Search for the cell housing the specified text and yield its [X, Y] center coordinate. 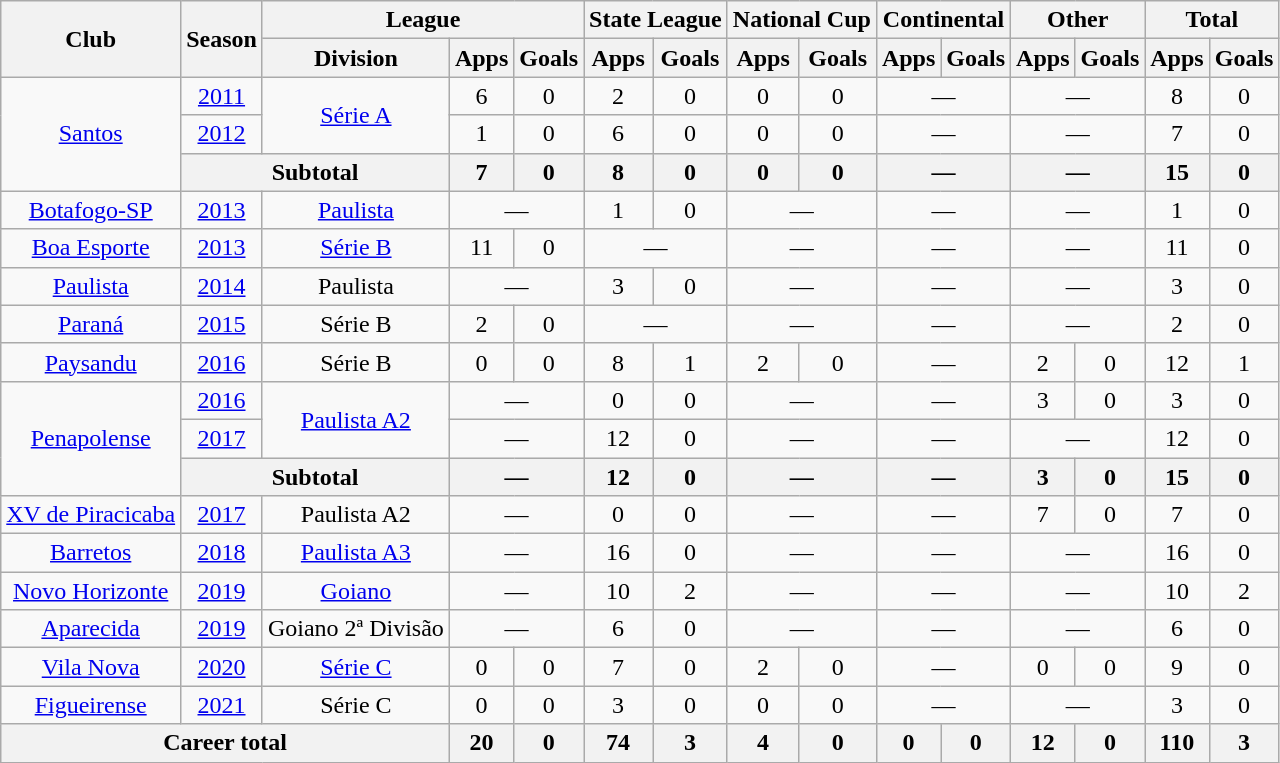
2020 [222, 667]
2011 [222, 96]
Paraná [91, 324]
Novo Horizonte [91, 591]
Club [91, 39]
National Cup [802, 20]
4 [763, 743]
Career total [226, 743]
Santos [91, 134]
League [422, 20]
20 [481, 743]
Other [1078, 20]
XV de Piracicaba [91, 515]
Goiano 2ª Divisão [356, 629]
Vila Nova [91, 667]
2014 [222, 286]
Continental [943, 20]
Goiano [356, 591]
Total [1212, 20]
2018 [222, 553]
Paulista A3 [356, 553]
Penapolense [91, 438]
9 [1177, 667]
Figueirense [91, 705]
Season [222, 39]
Botafogo-SP [91, 210]
Boa Esporte [91, 248]
2012 [222, 134]
Barretos [91, 553]
Paysandu [91, 362]
Série A [356, 115]
2021 [222, 705]
74 [618, 743]
2015 [222, 324]
110 [1177, 743]
Division [356, 58]
State League [656, 20]
Aparecida [91, 629]
